Locate the cell with the specified text and output its [x, y] center coordinate. 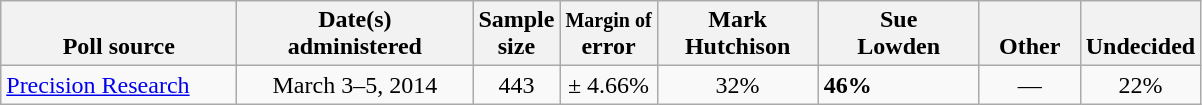
— [1030, 85]
443 [516, 85]
Other [1030, 34]
32% [738, 85]
SueLowden [898, 34]
Poll source [119, 34]
March 3–5, 2014 [355, 85]
Date(s)administered [355, 34]
Samplesize [516, 34]
Precision Research [119, 85]
Margin oferror [608, 34]
± 4.66% [608, 85]
46% [898, 85]
MarkHutchison [738, 34]
Undecided [1140, 34]
22% [1140, 85]
